Capture the cell that displays the provided text and extract its [X, Y] central coordinate. 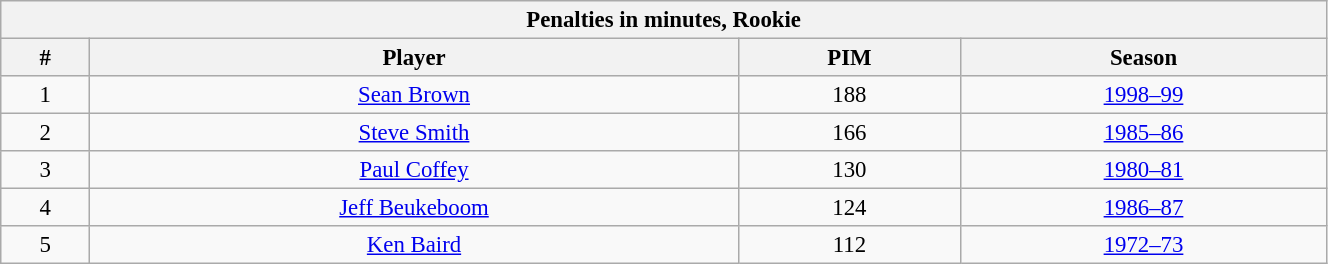
Penalties in minutes, Rookie [664, 20]
# [46, 58]
PIM [849, 58]
3 [46, 170]
112 [849, 245]
Player [414, 58]
Jeff Beukeboom [414, 208]
4 [46, 208]
1 [46, 95]
130 [849, 170]
1980–81 [1144, 170]
Season [1144, 58]
Ken Baird [414, 245]
Sean Brown [414, 95]
166 [849, 133]
1998–99 [1144, 95]
Paul Coffey [414, 170]
5 [46, 245]
2 [46, 133]
1985–86 [1144, 133]
1986–87 [1144, 208]
124 [849, 208]
Steve Smith [414, 133]
188 [849, 95]
1972–73 [1144, 245]
